Determine the [X, Y] coordinate at the center of the cell enclosing the given text.  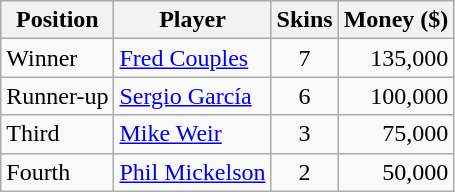
7 [304, 58]
75,000 [396, 134]
Third [58, 134]
100,000 [396, 96]
Mike Weir [192, 134]
2 [304, 172]
6 [304, 96]
Fourth [58, 172]
Phil Mickelson [192, 172]
Winner [58, 58]
Runner-up [58, 96]
50,000 [396, 172]
Sergio García [192, 96]
Money ($) [396, 20]
Position [58, 20]
3 [304, 134]
Fred Couples [192, 58]
Player [192, 20]
Skins [304, 20]
135,000 [396, 58]
